From the cell containing the given text, extract its center point as [x, y] coordinate. 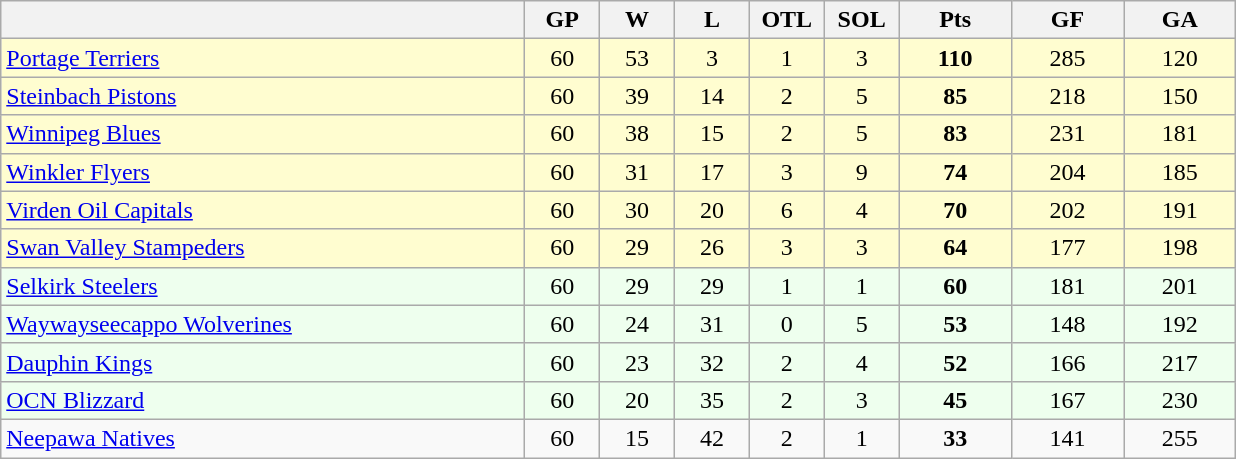
14 [712, 96]
74 [955, 172]
32 [712, 362]
Waywayseecappo Wolverines [263, 324]
39 [638, 96]
177 [1067, 248]
26 [712, 248]
30 [638, 210]
83 [955, 134]
Dauphin Kings [263, 362]
Steinbach Pistons [263, 96]
167 [1067, 400]
166 [1067, 362]
Pts [955, 20]
Neepawa Natives [263, 438]
192 [1180, 324]
24 [638, 324]
218 [1067, 96]
110 [955, 58]
17 [712, 172]
GF [1067, 20]
23 [638, 362]
285 [1067, 58]
0 [786, 324]
120 [1180, 58]
255 [1180, 438]
150 [1180, 96]
GA [1180, 20]
Selkirk Steelers [263, 286]
OCN Blizzard [263, 400]
W [638, 20]
52 [955, 362]
33 [955, 438]
35 [712, 400]
202 [1067, 210]
Winkler Flyers [263, 172]
198 [1180, 248]
Portage Terriers [263, 58]
64 [955, 248]
201 [1180, 286]
42 [712, 438]
SOL [862, 20]
70 [955, 210]
45 [955, 400]
148 [1067, 324]
191 [1180, 210]
L [712, 20]
185 [1180, 172]
231 [1067, 134]
85 [955, 96]
OTL [786, 20]
Winnipeg Blues [263, 134]
204 [1067, 172]
9 [862, 172]
141 [1067, 438]
6 [786, 210]
GP [562, 20]
38 [638, 134]
230 [1180, 400]
217 [1180, 362]
Virden Oil Capitals [263, 210]
Swan Valley Stampeders [263, 248]
